For the text-containing cell, return its midpoint in (x, y) coordinate format. 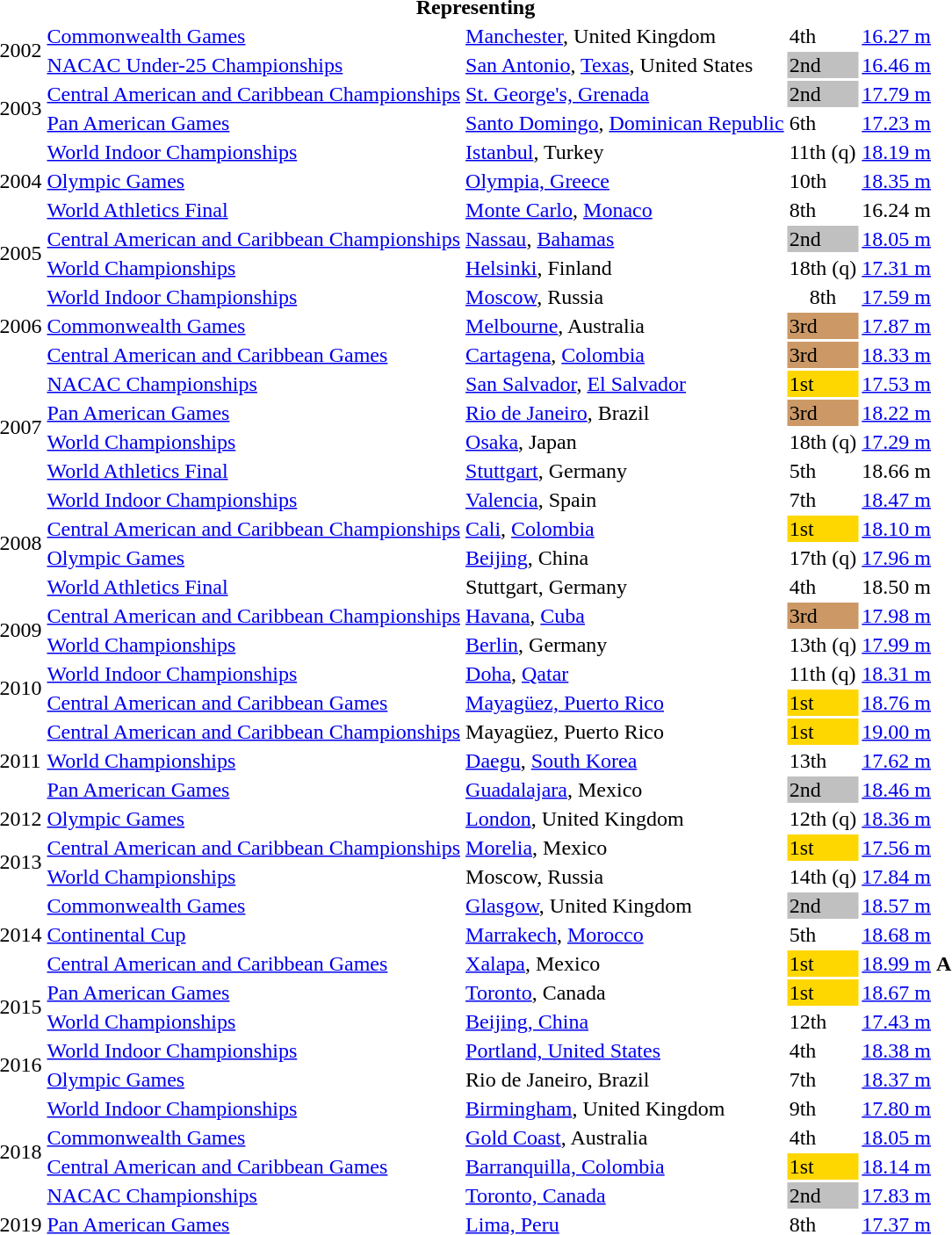
Istanbul, Turkey (625, 152)
Marrakech, Morocco (625, 935)
Melbourne, Australia (625, 326)
NACAC Under-25 Championships (254, 65)
Continental Cup (254, 935)
12th (q) (823, 819)
14th (q) (823, 877)
Berlin, Germany (625, 645)
Portland, United States (625, 1051)
Helsinki, Finland (625, 268)
Olympia, Greece (625, 181)
13th (q) (823, 645)
13th (823, 761)
10th (823, 181)
Cali, Colombia (625, 529)
Manchester, United Kingdom (625, 36)
Birmingham, United Kingdom (625, 1109)
12th (823, 1022)
Guadalajara, Mexico (625, 790)
Osaka, Japan (625, 442)
Santo Domingo, Dominican Republic (625, 123)
6th (823, 123)
17th (q) (823, 558)
Doha, Qatar (625, 674)
9th (823, 1109)
Monte Carlo, Monaco (625, 210)
Havana, Cuba (625, 616)
Valencia, Spain (625, 500)
Cartagena, Colombia (625, 355)
Gold Coast, Australia (625, 1137)
Xalapa, Mexico (625, 964)
Daegu, South Korea (625, 761)
Glasgow, United Kingdom (625, 906)
Nassau, Bahamas (625, 239)
London, United Kingdom (625, 819)
St. George's, Grenada (625, 94)
Morelia, Mexico (625, 848)
San Salvador, El Salvador (625, 384)
San Antonio, Texas, United States (625, 65)
Barranquilla, Colombia (625, 1166)
